From the cell containing the given text, extract its center point as (x, y) coordinate. 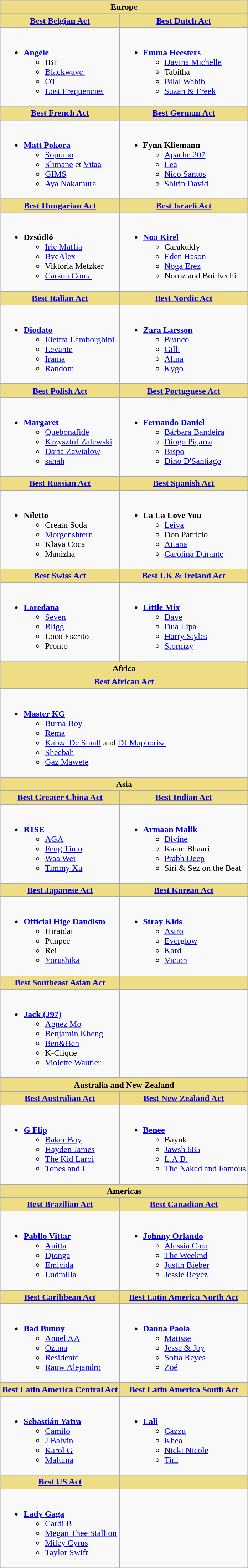
Best Japanese Act (60, 890)
Sebastián YatraCamiloJ BalvinKarol GMaluma (60, 1436)
Americas (124, 1191)
Best Russian Act (60, 483)
La La Love YouLeivaDon PatricioAitanaCarolina Durante (184, 529)
Lady GagaCardi BMegan Thee StallionMiley CyrusTaylor Swift (60, 1528)
Fynn KliemannApache 207LeaNico SantosShirin David (184, 159)
Best Dutch Act (184, 21)
Best Australian Act (60, 1098)
Best Canadian Act (184, 1205)
Africa (124, 668)
Stray KidsAstroEverglowKardVicton (184, 936)
Master KGBurna BoyRemaKabza De Small and DJ MaphorisaSheebahGaz Mawete (124, 733)
Best UK & Ireland Act (184, 576)
Emma HeestersDavina MichelleTabithaBilal WahibSuzan & Freek (184, 67)
Johnny OrlandoAlessia CaraThe WeekndJustin BieberJessie Reyez (184, 1251)
Europe (124, 7)
Asia (124, 784)
Best Belgian Act (60, 21)
Danna PaolaMatisseJesse & JoySofía ReyesZoé (184, 1343)
Best Israeli Act (184, 206)
Best Italian Act (60, 298)
Best Swiss Act (60, 576)
G FlipBaker BoyHayden JamesThe Kid LaroiTones and I (60, 1145)
Best Indian Act (184, 798)
Bad BunnyAnuel AAOzunaResidenteRauw Alejandro (60, 1343)
LaliCazzuKheaNicki NicoleTini (184, 1436)
Best Nordic Act (184, 298)
Official Hige DandismHiraidaiPunpeeReiYorushika (60, 936)
Best French Act (60, 113)
Australia and New Zealand (124, 1085)
LoredanaSevenBliggLoco EscritoPronto (60, 622)
AngèleIBEBlackwave.OTLost Frequencies (60, 67)
Jack (J97)Agnez MoBenjamin KhengBen&BenK-CliqueViolette Wautier (60, 1034)
Little MixDaveDua LipaHarry StylesStormzy (184, 622)
Best German Act (184, 113)
Zara LarssonBrancoGilliAlmaKygo (184, 344)
Best Latin America South Act (184, 1389)
Best Brazilian Act (60, 1205)
Best Korean Act (184, 890)
DiodatoElettra LamborghiniLevanteIramaRandom (60, 344)
Best US Act (60, 1482)
NilettoCream SodaMorgenshternKlava CocaManizha (60, 529)
Best African Act (124, 682)
DzsúdlóIrie MaffiaByeAlexViktoria MetzkerCarson Coma (60, 252)
Armaan MalikDivineKaam BhaariPrabh DeepSiri & Sez on the Beat (184, 844)
Best Hungarian Act (60, 206)
R1SEAGAFeng TimoWaa WeiTimmy Xu (60, 844)
Best New Zealand Act (184, 1098)
Best Spanish Act (184, 483)
Fernando DanielBárbara BandeiraDiogo PiçarraBispoDino D'Santiago (184, 437)
Best Latin America Central Act (60, 1389)
Best Portuguese Act (184, 391)
Best Caribbean Act (60, 1297)
Best Greater China Act (60, 798)
Matt PokoraSopranoSlimane et VitaaGIMSAya Nakamura (60, 159)
Best Polish Act (60, 391)
Best Latin America North Act (184, 1297)
MargaretQuebonafideKrzysztof ZalewskiDaria Zawiałowsanah (60, 437)
Pabllo VittarAnittaDjongaEmicidaLudmilla (60, 1251)
BeneeBaynkJawsh 685L.A.B.The Naked and Famous (184, 1145)
Best Southeast Asian Act (60, 982)
Noa KirelCarakuklyEden HasonNoga ErezNoroz and Boi Ecchi (184, 252)
